Locate the cell with the specified text and output its [X, Y] center coordinate. 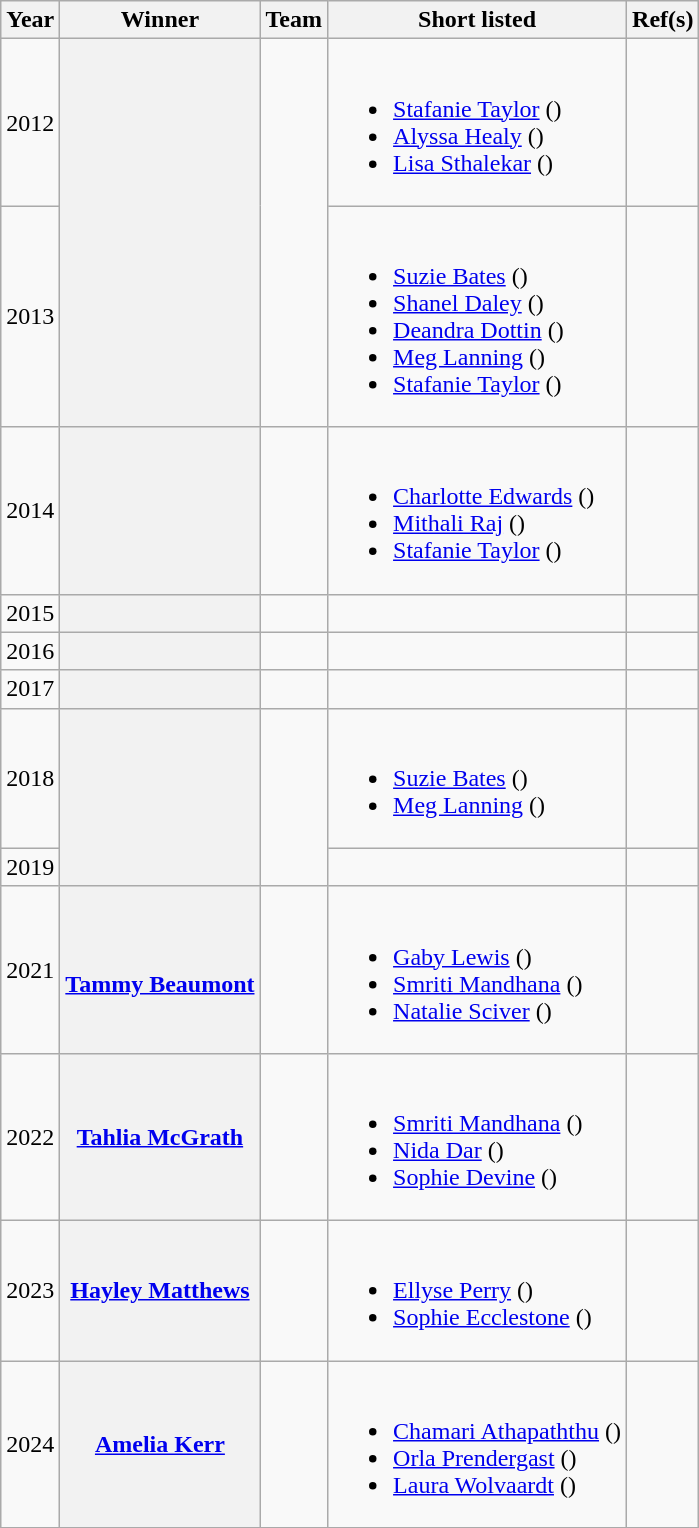
Amelia Kerr [160, 1444]
2014 [30, 510]
Stafanie Taylor ()Alyssa Healy ()Lisa Sthalekar () [478, 122]
2016 [30, 651]
Suzie Bates ()Meg Lanning () [478, 778]
Year [30, 20]
Winner [160, 20]
2021 [30, 970]
Team [294, 20]
Chamari Athapaththu ()Orla Prendergast ()Laura Wolvaardt () [478, 1444]
2022 [30, 1136]
2012 [30, 122]
Suzie Bates ()Shanel Daley ()Deandra Dottin ()Meg Lanning ()Stafanie Taylor () [478, 316]
2013 [30, 316]
Hayley Matthews [160, 1290]
Tahlia McGrath [160, 1136]
Smriti Mandhana ()Nida Dar ()Sophie Devine () [478, 1136]
Ref(s) [663, 20]
2017 [30, 689]
2023 [30, 1290]
Ellyse Perry ()Sophie Ecclestone () [478, 1290]
2018 [30, 778]
2015 [30, 613]
2024 [30, 1444]
Short listed [478, 20]
Gaby Lewis ()Smriti Mandhana ()Natalie Sciver () [478, 970]
Tammy Beaumont [160, 970]
2019 [30, 867]
Charlotte Edwards ()Mithali Raj ()Stafanie Taylor () [478, 510]
